Determine the [X, Y] coordinate at the center of the cell enclosing the given text.  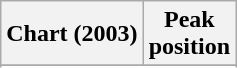
Peakposition [189, 34]
Chart (2003) [72, 34]
